Capture the cell that displays the provided text and extract its [X, Y] central coordinate. 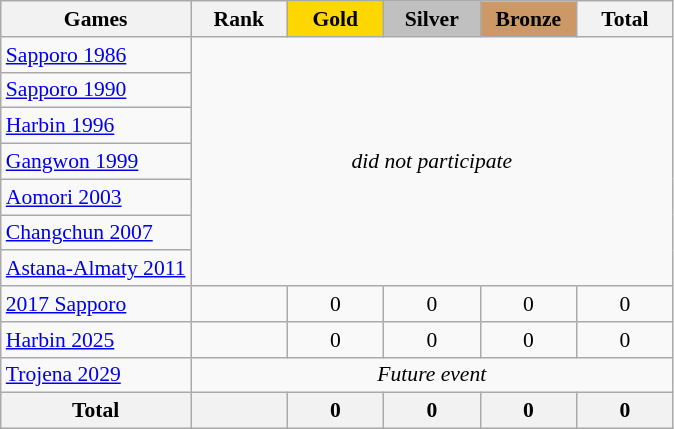
Astana-Almaty 2011 [96, 269]
Trojena 2029 [96, 375]
Aomori 2003 [96, 197]
Gangwon 1999 [96, 162]
Changchun 2007 [96, 233]
Sapporo 1990 [96, 90]
Future event [432, 375]
Gold [336, 19]
Games [96, 19]
Harbin 2025 [96, 340]
Bronze [528, 19]
Harbin 1996 [96, 126]
did not participate [432, 162]
Silver [432, 19]
Sapporo 1986 [96, 55]
2017 Sapporo [96, 304]
Rank [240, 19]
